Determine the (X, Y) coordinate at the center of the cell enclosing the given text.  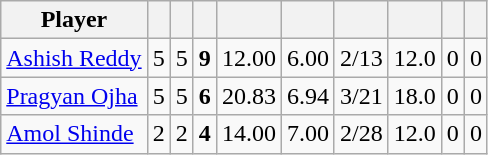
20.83 (248, 96)
4 (204, 134)
6.00 (308, 58)
14.00 (248, 134)
7.00 (308, 134)
6.94 (308, 96)
Pragyan Ojha (74, 96)
9 (204, 58)
Amol Shinde (74, 134)
12.00 (248, 58)
18.0 (414, 96)
Ashish Reddy (74, 58)
Player (74, 20)
2/28 (361, 134)
2/13 (361, 58)
6 (204, 96)
3/21 (361, 96)
